Search for the cell housing the specified text and yield its (X, Y) center coordinate. 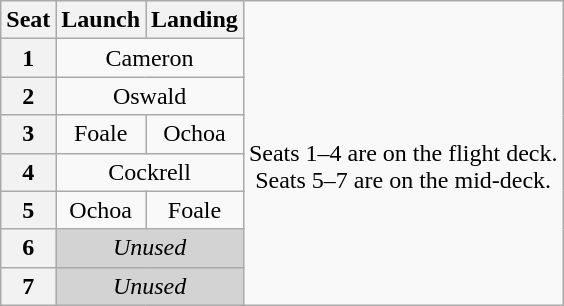
6 (28, 248)
4 (28, 172)
1 (28, 58)
Seat (28, 20)
Oswald (150, 96)
7 (28, 286)
Cameron (150, 58)
Cockrell (150, 172)
5 (28, 210)
3 (28, 134)
Seats 1–4 are on the flight deck.Seats 5–7 are on the mid-deck. (403, 153)
Launch (101, 20)
2 (28, 96)
Landing (195, 20)
